For the text-containing cell, return its midpoint in (X, Y) coordinate format. 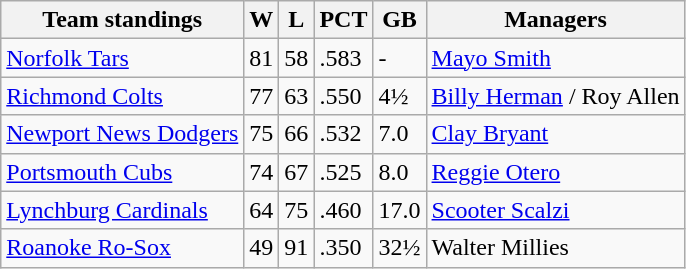
17.0 (400, 210)
49 (262, 248)
Roanoke Ro-Sox (122, 248)
.550 (344, 96)
Richmond Colts (122, 96)
- (400, 58)
W (262, 20)
Scooter Scalzi (556, 210)
Lynchburg Cardinals (122, 210)
63 (296, 96)
64 (262, 210)
Reggie Otero (556, 172)
Walter Millies (556, 248)
.583 (344, 58)
91 (296, 248)
Billy Herman / Roy Allen (556, 96)
58 (296, 58)
.532 (344, 134)
.460 (344, 210)
Newport News Dodgers (122, 134)
PCT (344, 20)
74 (262, 172)
7.0 (400, 134)
81 (262, 58)
Portsmouth Cubs (122, 172)
.350 (344, 248)
Managers (556, 20)
77 (262, 96)
Mayo Smith (556, 58)
Norfolk Tars (122, 58)
4½ (400, 96)
Clay Bryant (556, 134)
Team standings (122, 20)
32½ (400, 248)
67 (296, 172)
.525 (344, 172)
GB (400, 20)
66 (296, 134)
8.0 (400, 172)
L (296, 20)
